Scan for the cell matching the given text and deliver its [x, y] coordinate at center. 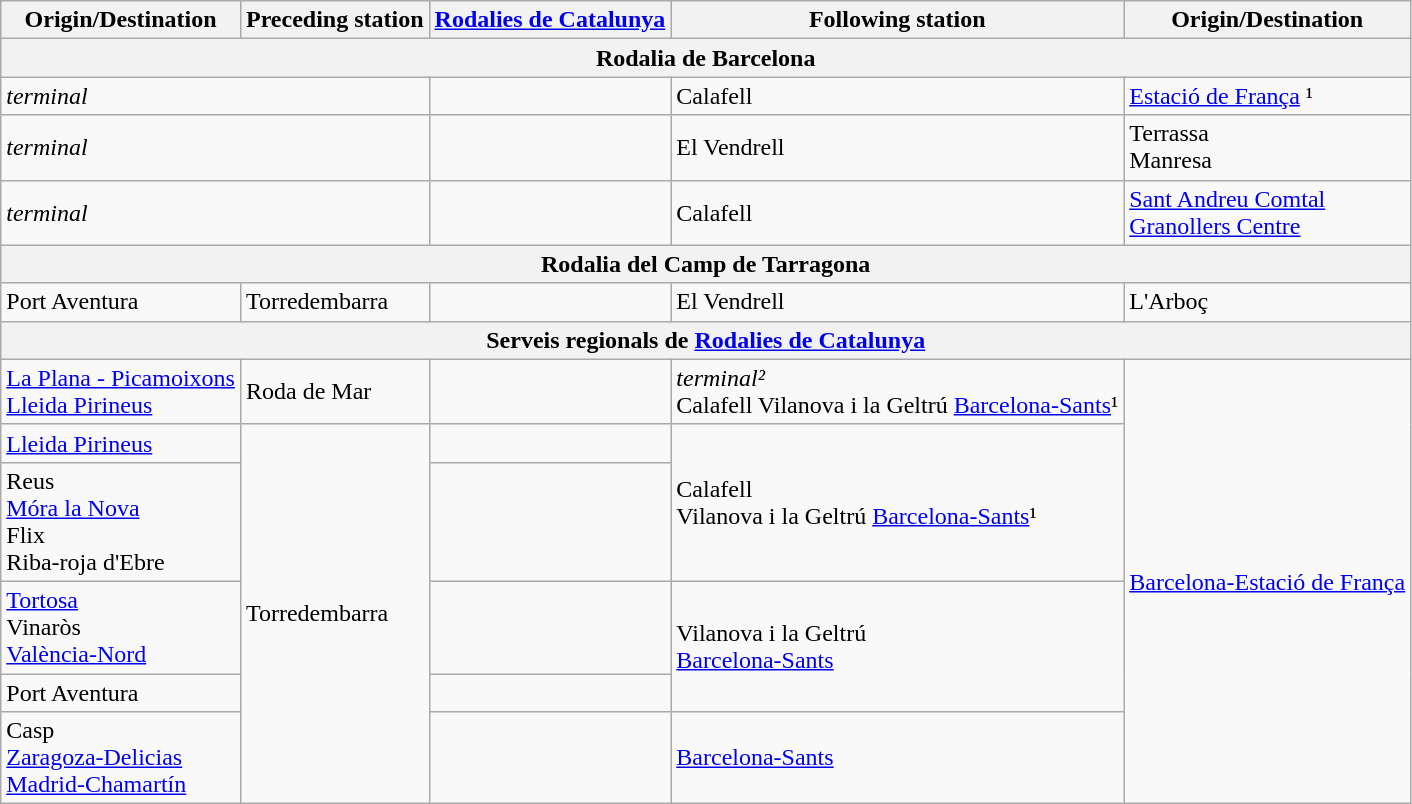
Serveis regionals de Rodalies de Catalunya [706, 340]
Lleida Pirineus [121, 443]
Barcelona-Estació de França [1268, 581]
Estació de França ¹ [1268, 96]
L'Arboç [1268, 302]
Rodalies de Catalunya [550, 20]
Sant Andreu ComtalGranollers Centre [1268, 212]
Rodalia de Barcelona [706, 58]
TerrassaManresa [1268, 148]
Roda de Mar [334, 392]
CaspZaragoza-DeliciasMadrid-Chamartín [121, 758]
terminal²Calafell Vilanova i la Geltrú Barcelona-Sants¹ [898, 392]
Preceding station [334, 20]
La Plana - PicamoixonsLleida Pirineus [121, 392]
Barcelona-Sants [898, 758]
TortosaVinaròsValència-Nord [121, 627]
Rodalia del Camp de Tarragona [706, 264]
CalafellVilanova i la Geltrú Barcelona-Sants¹ [898, 502]
ReusMóra la NovaFlixRiba-roja d'Ebre [121, 522]
Vilanova i la GeltrúBarcelona-Sants [898, 646]
Following station [898, 20]
